Locate the cell with the specified text and output its [X, Y] center coordinate. 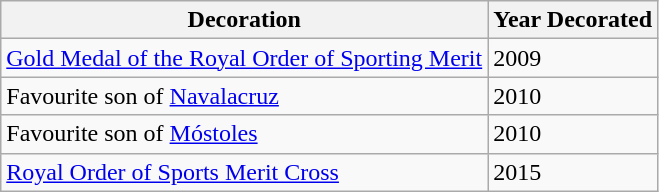
Decoration [244, 20]
Year Decorated [573, 20]
Favourite son of Navalacruz [244, 96]
Gold Medal of the Royal Order of Sporting Merit [244, 58]
2015 [573, 172]
2009 [573, 58]
Favourite son of Móstoles [244, 134]
Royal Order of Sports Merit Cross [244, 172]
